Scan for the cell matching the given text and deliver its (X, Y) coordinate at center. 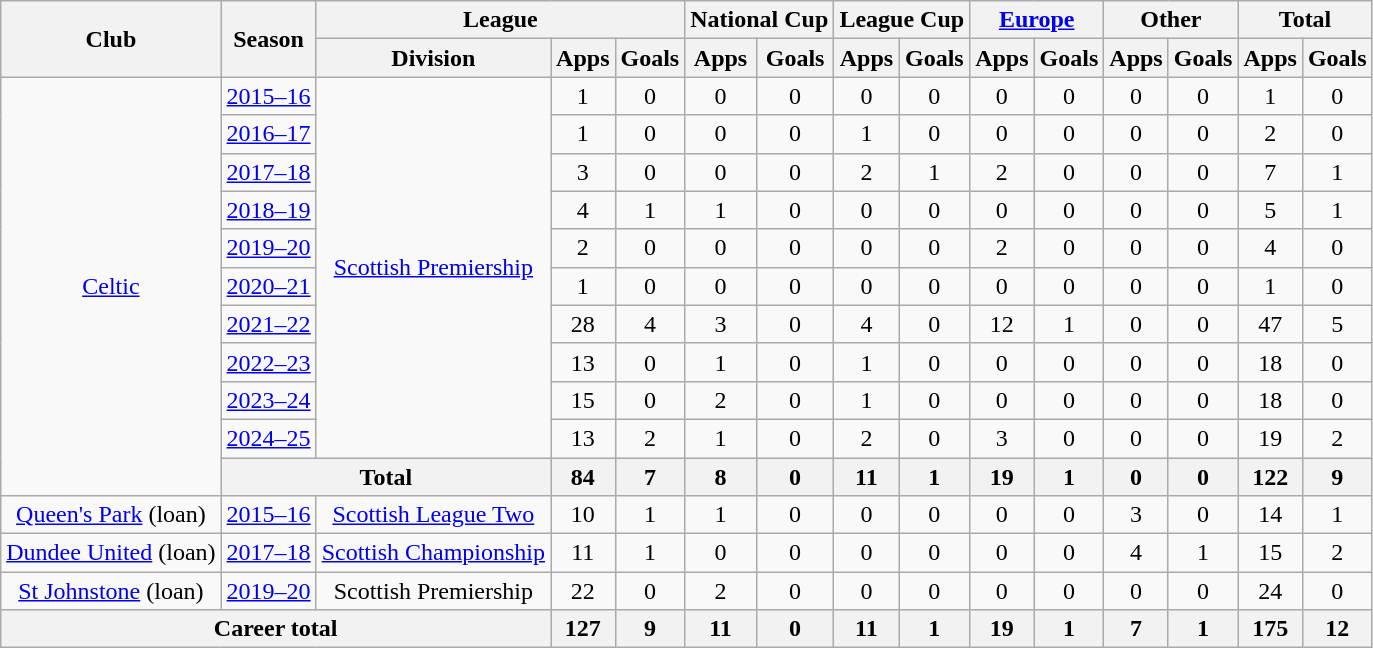
League (500, 20)
2018–19 (268, 210)
Scottish League Two (433, 515)
Season (268, 39)
22 (583, 591)
2016–17 (268, 134)
122 (1270, 477)
Club (111, 39)
175 (1270, 629)
2021–22 (268, 324)
84 (583, 477)
2022–23 (268, 362)
Scottish Championship (433, 553)
2020–21 (268, 286)
8 (721, 477)
2024–25 (268, 438)
10 (583, 515)
St Johnstone (loan) (111, 591)
24 (1270, 591)
2023–24 (268, 400)
Other (1171, 20)
47 (1270, 324)
Division (433, 58)
Europe (1037, 20)
28 (583, 324)
Career total (276, 629)
Celtic (111, 286)
Dundee United (loan) (111, 553)
127 (583, 629)
League Cup (902, 20)
National Cup (760, 20)
Queen's Park (loan) (111, 515)
14 (1270, 515)
